Output the [X, Y] coordinate of the center of the cell containing the given text.  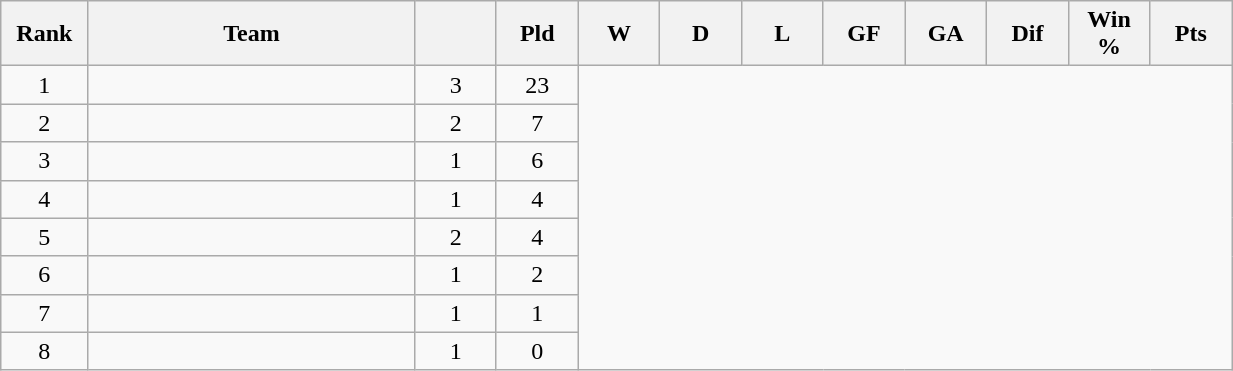
D [701, 34]
Dif [1028, 34]
Rank [44, 34]
23 [537, 85]
GF [864, 34]
Pld [537, 34]
8 [44, 351]
Win % [1109, 34]
5 [44, 237]
W [619, 34]
Team [252, 34]
0 [537, 351]
L [783, 34]
GA [946, 34]
Pts [1191, 34]
